Pinpoint the cell where the given text exists, returning its (X, Y) midpoint coordinate. 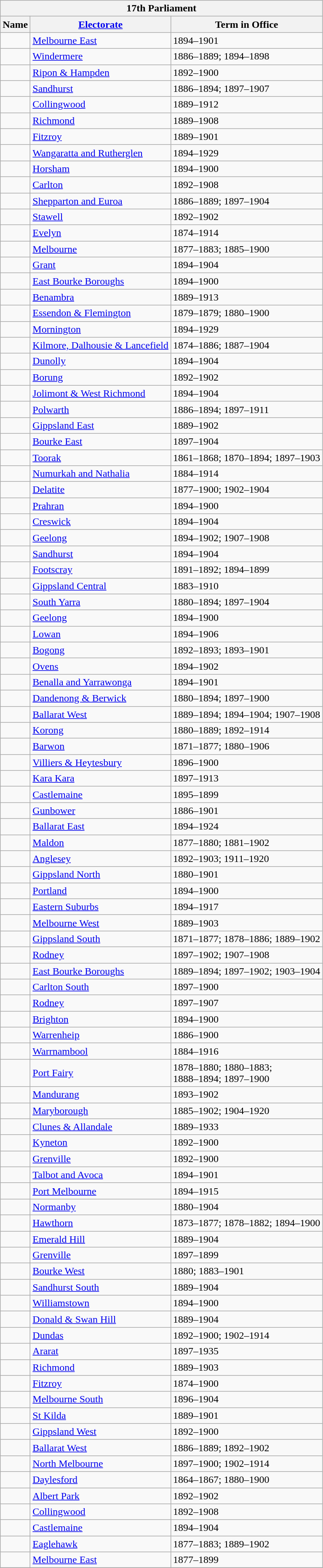
Korong (101, 730)
Kilmore, Dalhousie & Lancefield (101, 345)
Hawthorn (101, 1223)
1892–1893; 1893–1901 (246, 650)
Numurkah and Nathalia (101, 474)
Windermere (101, 56)
1897–1907 (246, 1003)
1861–1868; 1870–1894; 1897–1903 (246, 457)
1874–1886; 1887–1904 (246, 345)
1884–1916 (246, 1051)
Warrnambool (101, 1051)
Prahran (101, 506)
Kara Kara (101, 779)
Maldon (101, 843)
1896–1900 (246, 763)
Melbourne West (101, 923)
1889–1912 (246, 105)
1885–1902; 1904–1920 (246, 1111)
1894–1915 (246, 1191)
Ararat (101, 1351)
1880–1889; 1892–1914 (246, 730)
Evelyn (101, 233)
Term in Office (246, 24)
Stawell (101, 217)
1871–1877; 1878–1886; 1889–1902 (246, 939)
1897–1900 (246, 987)
Toorak (101, 457)
Benalla and Yarrawonga (101, 682)
Anglesey (101, 859)
Benambra (101, 297)
1884–1914 (246, 474)
Donald & Swan Hill (101, 1319)
1880–1901 (246, 875)
Talbot and Avoca (101, 1175)
Villiers & Heytesbury (101, 763)
Eaglehawk (101, 1544)
Creswick (101, 522)
Portland (101, 891)
Kyneton (101, 1143)
1880–1894; 1897–1900 (246, 698)
1877–1883; 1885–1900 (246, 249)
1886–1889; 1892–1902 (246, 1447)
Emerald Hill (101, 1239)
1877–1883; 1889–1902 (246, 1544)
1877–1899 (246, 1560)
1880–1894; 1897–1904 (246, 602)
Dundas (101, 1335)
1874–1900 (246, 1383)
Gippsland North (101, 875)
Mornington (101, 329)
Melbourne South (101, 1399)
1883–1910 (246, 586)
Gippsland South (101, 939)
1864–1867; 1880–1900 (246, 1479)
1891–1892; 1894–1899 (246, 570)
Brighton (101, 1019)
1886–1900 (246, 1035)
1892–1903; 1911–1920 (246, 859)
North Melbourne (101, 1463)
Name (15, 24)
1880; 1883–1901 (246, 1271)
1877–1900; 1902–1904 (246, 490)
Borung (101, 377)
South Yarra (101, 602)
Bourke West (101, 1271)
1894–1902; 1907–1908 (246, 538)
Grant (101, 265)
1893–1902 (246, 1095)
1873–1877; 1878–1882; 1894–1900 (246, 1223)
1886–1894; 1897–1911 (246, 409)
Warrenheip (101, 1035)
Port Melbourne (101, 1191)
1894–1902 (246, 666)
1897–1904 (246, 441)
Horsham (101, 169)
1874–1914 (246, 233)
Wangaratta and Rutherglen (101, 153)
1889–1908 (246, 121)
1894–1924 (246, 827)
Sandhurst South (101, 1287)
1877–1880; 1881–1902 (246, 843)
Gippsland Central (101, 586)
Mandurang (101, 1095)
1897–1899 (246, 1255)
1897–1900; 1902–1914 (246, 1463)
Carlton South (101, 987)
St Kilda (101, 1415)
1894–1917 (246, 907)
Clunes & Allandale (101, 1127)
1886–1901 (246, 811)
1889–1913 (246, 297)
Essendon & Flemington (101, 313)
Gunbower (101, 811)
1879–1879; 1880–1900 (246, 313)
Lowan (101, 634)
1897–1902; 1907–1908 (246, 955)
1897–1935 (246, 1351)
Ovens (101, 666)
1889–1894; 1897–1902; 1903–1904 (246, 971)
Dunolly (101, 361)
Bourke East (101, 441)
1880–1904 (246, 1207)
Barwon (101, 746)
Melbourne (101, 249)
Normanby (101, 1207)
1886–1889; 1897–1904 (246, 201)
Carlton (101, 185)
Dandenong & Berwick (101, 698)
1889–1894; 1894–1904; 1907–1908 (246, 714)
1889–1902 (246, 425)
1896–1904 (246, 1399)
Delatite (101, 490)
Polwarth (101, 409)
Maryborough (101, 1111)
1897–1913 (246, 779)
Gippsland West (101, 1431)
1889–1933 (246, 1127)
Gippsland East (101, 425)
Footscray (101, 570)
1886–1894; 1897–1907 (246, 89)
Bogong (101, 650)
Albert Park (101, 1496)
1871–1877; 1880–1906 (246, 746)
Electorate (101, 24)
1895–1899 (246, 795)
Ballarat East (101, 827)
Eastern Suburbs (101, 907)
1894–1906 (246, 634)
1878–1880; 1880–1883;1888–1894; 1897–1900 (246, 1073)
1892–1900; 1902–1914 (246, 1335)
1886–1889; 1894–1898 (246, 56)
17th Parliament (162, 8)
Jolimont & West Richmond (101, 393)
Williamstown (101, 1303)
Port Fairy (101, 1073)
Shepparton and Euroa (101, 201)
Ripon & Hampden (101, 72)
Daylesford (101, 1479)
